Locate the cell with the specified text and output its [X, Y] center coordinate. 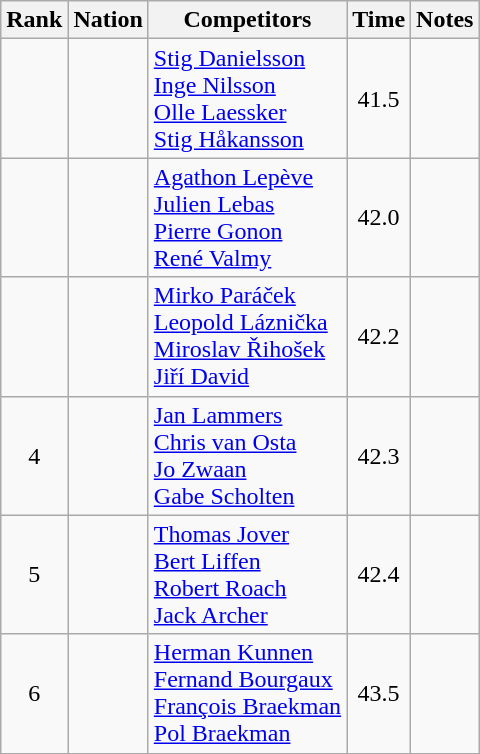
42.0 [379, 218]
Thomas JoverBert LiffenRobert RoachJack Archer [247, 574]
42.4 [379, 574]
Jan LammersChris van OstaJo ZwaanGabe Scholten [247, 456]
42.2 [379, 336]
Mirko ParáčekLeopold LázničkaMiroslav ŘihošekJiří David [247, 336]
Notes [445, 20]
4 [34, 456]
Rank [34, 20]
Time [379, 20]
43.5 [379, 694]
41.5 [379, 98]
Stig DanielssonInge NilssonOlle LaesskerStig Håkansson [247, 98]
Nation [108, 20]
5 [34, 574]
42.3 [379, 456]
Herman KunnenFernand BourgauxFrançois BraekmanPol Braekman [247, 694]
Competitors [247, 20]
6 [34, 694]
Agathon LepèveJulien LebasPierre GononRené Valmy [247, 218]
